Pinpoint the cell where the given text exists, returning its (X, Y) midpoint coordinate. 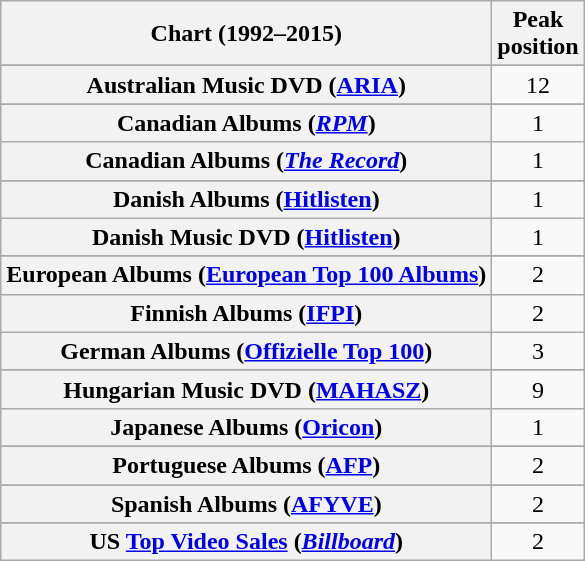
European Albums (European Top 100 Albums) (246, 275)
Peakposition (538, 34)
3 (538, 351)
9 (538, 389)
Finnish Albums (IFPI) (246, 313)
Chart (1992–2015) (246, 34)
German Albums (Offizielle Top 100) (246, 351)
Portuguese Albums (AFP) (246, 465)
Hungarian Music DVD (MAHASZ) (246, 389)
12 (538, 85)
Japanese Albums (Oricon) (246, 427)
Australian Music DVD (ARIA) (246, 85)
US Top Video Sales (Billboard) (246, 542)
Canadian Albums (RPM) (246, 123)
Canadian Albums (The Record) (246, 161)
Danish Albums (Hitlisten) (246, 199)
Spanish Albums (AFYVE) (246, 503)
Danish Music DVD (Hitlisten) (246, 237)
